Identify which cell holds the provided text, then report its (X, Y) central coordinate. 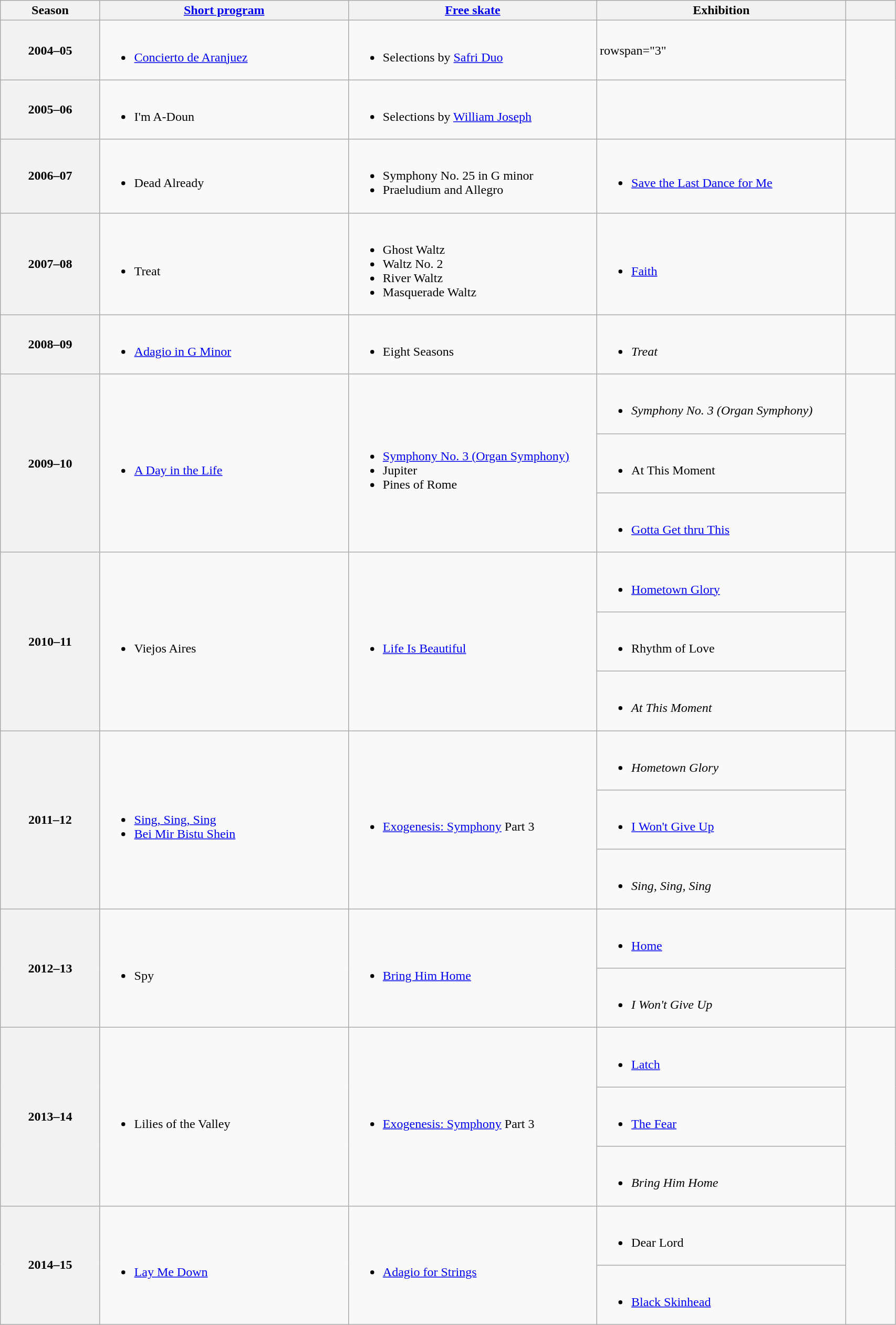
Spy (224, 968)
2007–08 (50, 264)
Rhythm of Love (722, 641)
2005–06 (50, 109)
Dead Already (224, 176)
Adagio in G Minor (224, 345)
Home (722, 938)
Sing, Sing, Sing (722, 879)
Eight Seasons (473, 345)
Short program (224, 11)
Life Is Beautiful (473, 641)
Symphony No. 25 in G minorPraeludium and Allegro (473, 176)
2010–11 (50, 641)
Black Skinhead (722, 1295)
2006–07 (50, 176)
Save the Last Dance for Me (722, 176)
Concierto de Aranjuez (224, 50)
Viejos Aires (224, 641)
Lilies of the Valley (224, 1117)
Exhibition (722, 11)
Symphony No. 3 (Organ Symphony)JupiterPines of Rome (473, 463)
Selections by Safri Duo (473, 50)
Free skate (473, 11)
Selections by William Joseph (473, 109)
2013–14 (50, 1117)
Faith (722, 264)
Sing, Sing, SingBei Mir Bistu Shein (224, 820)
2004–05 (50, 50)
Ghost WaltzWaltz No. 2River WaltzMasquerade Waltz (473, 264)
2012–13 (50, 968)
rowspan="3" (722, 50)
Season (50, 11)
Lay Me Down (224, 1265)
Dear Lord (722, 1236)
2014–15 (50, 1265)
2011–12 (50, 820)
The Fear (722, 1117)
A Day in the Life (224, 463)
Adagio for Strings (473, 1265)
2008–09 (50, 345)
Gotta Get thru This (722, 522)
Latch (722, 1057)
2009–10 (50, 463)
I'm A-Doun (224, 109)
Symphony No. 3 (Organ Symphony) (722, 403)
